Return (x, y) of the center of cell containing provided text 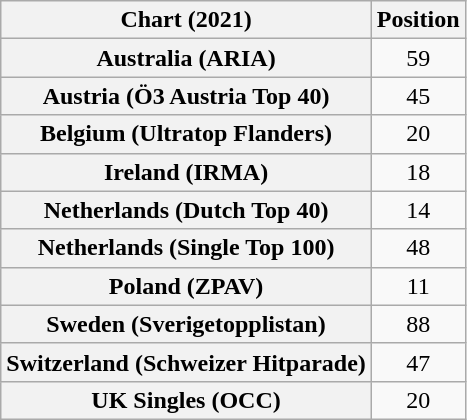
18 (418, 172)
59 (418, 58)
Australia (ARIA) (186, 58)
Position (418, 20)
47 (418, 362)
Netherlands (Single Top 100) (186, 248)
45 (418, 96)
UK Singles (OCC) (186, 400)
Ireland (IRMA) (186, 172)
Switzerland (Schweizer Hitparade) (186, 362)
Belgium (Ultratop Flanders) (186, 134)
Poland (ZPAV) (186, 286)
14 (418, 210)
11 (418, 286)
Netherlands (Dutch Top 40) (186, 210)
88 (418, 324)
48 (418, 248)
Chart (2021) (186, 20)
Austria (Ö3 Austria Top 40) (186, 96)
Sweden (Sverigetopplistan) (186, 324)
